Locate the cell with the specified text and output its [x, y] center coordinate. 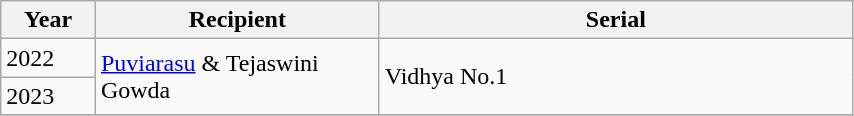
Serial [616, 20]
Puviarasu & Tejaswini Gowda [237, 77]
Recipient [237, 20]
2022 [48, 58]
2023 [48, 96]
Year [48, 20]
Vidhya No.1 [616, 77]
